Scan for the cell matching the given text and deliver its (X, Y) coordinate at center. 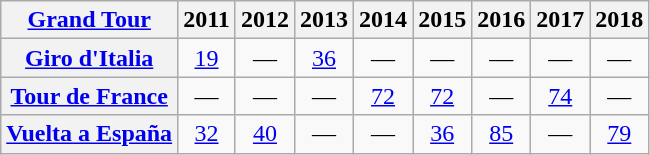
Vuelta a España (90, 134)
2015 (442, 20)
2011 (207, 20)
Tour de France (90, 96)
74 (560, 96)
40 (264, 134)
Grand Tour (90, 20)
Giro d'Italia (90, 58)
2014 (384, 20)
79 (620, 134)
19 (207, 58)
32 (207, 134)
2017 (560, 20)
2012 (264, 20)
2013 (324, 20)
2016 (502, 20)
2018 (620, 20)
85 (502, 134)
